Pinpoint the cell where the given text exists, returning its [X, Y] midpoint coordinate. 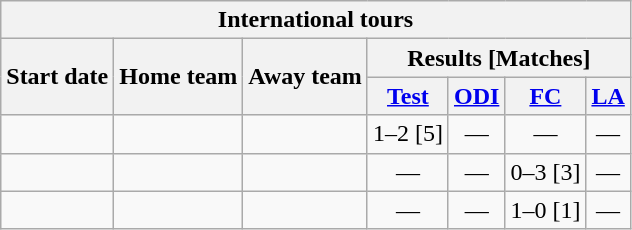
LA [608, 96]
Test [408, 96]
1–0 [1] [546, 210]
1–2 [5] [408, 134]
Home team [178, 77]
0–3 [3] [546, 172]
Start date [58, 77]
International tours [316, 20]
Away team [306, 77]
FC [546, 96]
Results [Matches] [498, 58]
ODI [476, 96]
